For the text-containing cell, return its midpoint in [x, y] coordinate format. 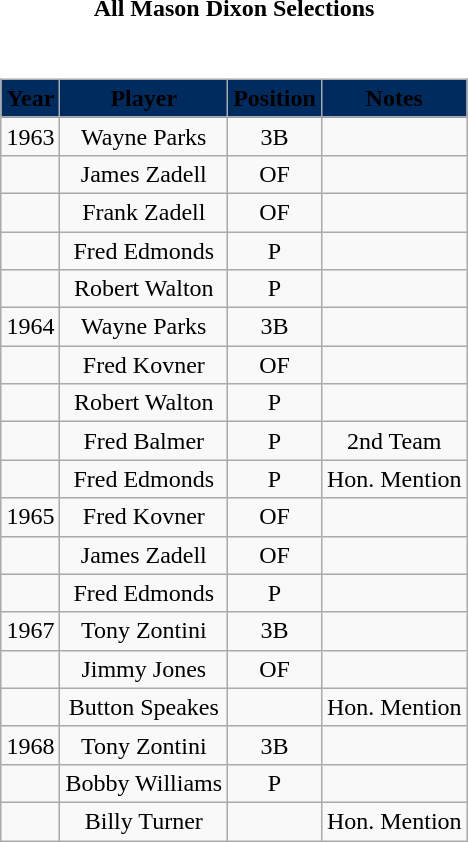
Frank Zadell [144, 212]
1968 [30, 745]
1964 [30, 327]
2nd Team [394, 441]
Fred Balmer [144, 441]
1967 [30, 631]
Billy Turner [144, 821]
Jimmy Jones [144, 669]
Player [144, 98]
1963 [30, 136]
1965 [30, 517]
Notes [394, 98]
Position [275, 98]
Bobby Williams [144, 783]
Year [30, 98]
Button Speakes [144, 707]
